Capture the cell that displays the provided text and extract its [x, y] central coordinate. 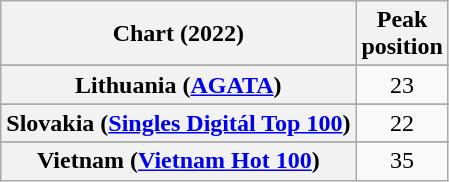
22 [402, 123]
35 [402, 161]
Chart (2022) [178, 34]
Slovakia (Singles Digitál Top 100) [178, 123]
Peakposition [402, 34]
23 [402, 85]
Vietnam (Vietnam Hot 100) [178, 161]
Lithuania (AGATA) [178, 85]
